Scan for the cell matching the given text and deliver its (x, y) coordinate at center. 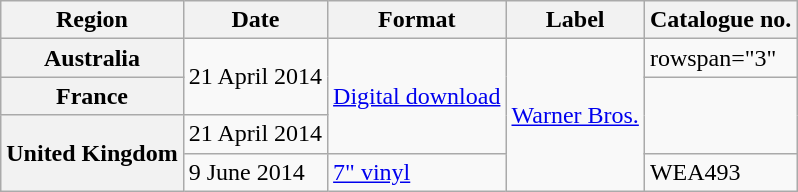
France (92, 96)
Catalogue no. (720, 20)
rowspan="3" (720, 58)
9 June 2014 (255, 172)
Digital download (417, 96)
Date (255, 20)
7" vinyl (417, 172)
United Kingdom (92, 153)
WEA493 (720, 172)
Label (575, 20)
Warner Bros. (575, 115)
Format (417, 20)
Australia (92, 58)
Region (92, 20)
